Output the [X, Y] coordinate of the center of the cell containing the given text.  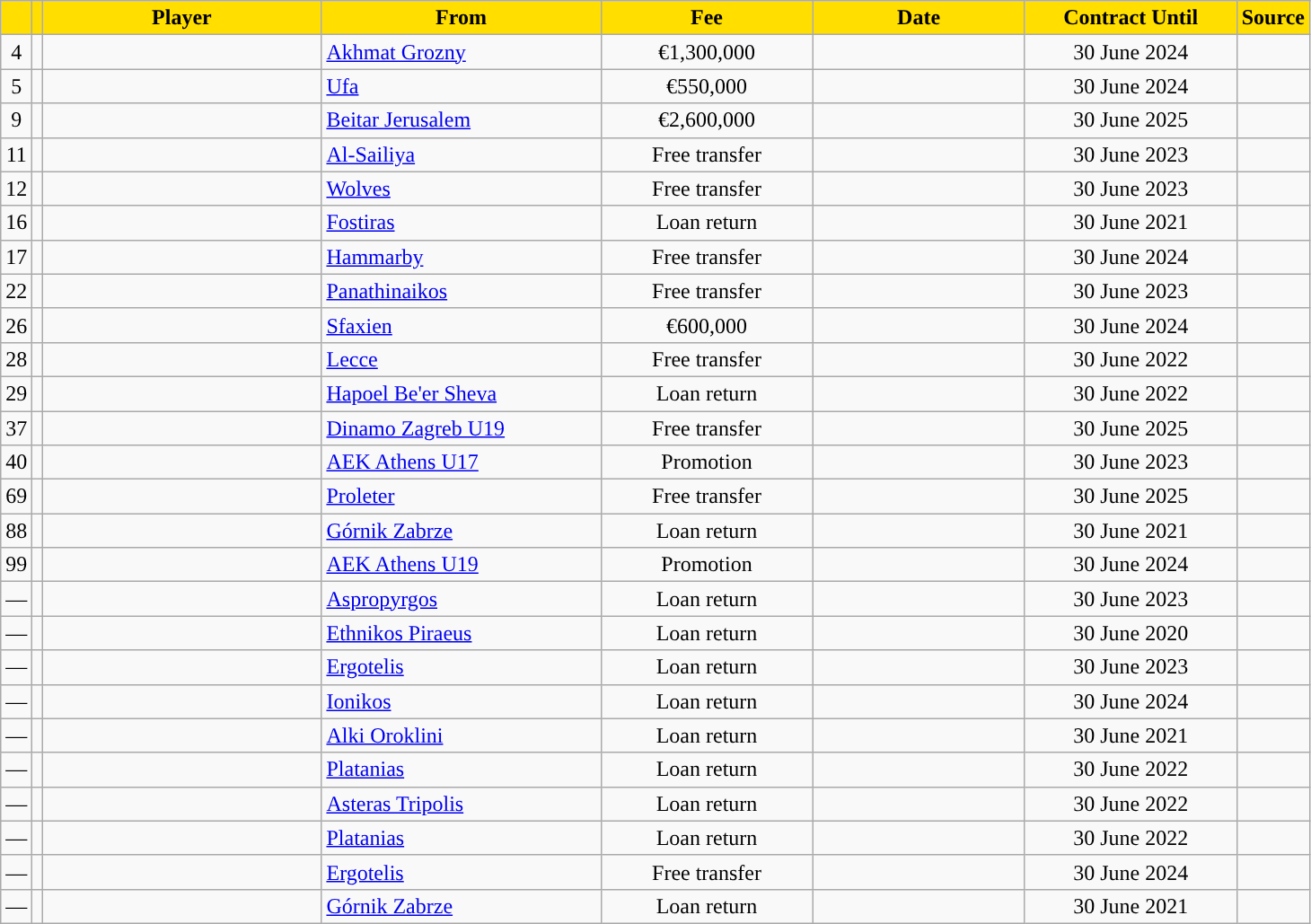
Panathinaikos [462, 291]
40 [16, 462]
€550,000 [707, 86]
16 [16, 223]
Wolves [462, 189]
37 [16, 428]
30 June 2020 [1131, 633]
From [462, 18]
€2,600,000 [707, 120]
Alki Oroklini [462, 735]
Akhmat Grozny [462, 52]
Hapoel Be'er Sheva [462, 393]
26 [16, 325]
AEK Athens U19 [462, 565]
Source [1273, 18]
99 [16, 565]
Player [181, 18]
Beitar Jerusalem [462, 120]
5 [16, 86]
€1,300,000 [707, 52]
17 [16, 257]
Aspropyrgos [462, 599]
22 [16, 291]
AEK Athens U17 [462, 462]
Al-Sailiya [462, 154]
69 [16, 497]
11 [16, 154]
€600,000 [707, 325]
12 [16, 189]
Ionikos [462, 701]
4 [16, 52]
Asteras Tripolis [462, 804]
Fee [707, 18]
28 [16, 359]
Sfaxien [462, 325]
Proleter [462, 497]
Contract Until [1131, 18]
Date [919, 18]
Ufa [462, 86]
9 [16, 120]
88 [16, 531]
Hammarby [462, 257]
Ethnikos Piraeus [462, 633]
Lecce [462, 359]
29 [16, 393]
Fostiras [462, 223]
Dinamo Zagreb U19 [462, 428]
